Return the [X, Y] coordinate for the center point of the cell that contains the specified text.  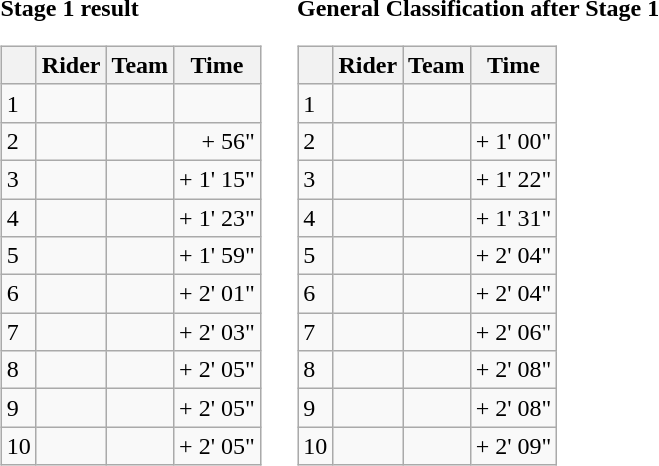
+ 1' 00" [514, 141]
+ 1' 15" [218, 179]
+ 2' 06" [514, 332]
+ 2' 01" [218, 294]
+ 2' 09" [514, 446]
+ 56" [218, 141]
+ 2' 03" [218, 332]
+ 1' 31" [514, 217]
+ 1' 59" [218, 256]
+ 1' 23" [218, 217]
+ 1' 22" [514, 179]
